Scan for the cell matching the given text and deliver its [X, Y] coordinate at center. 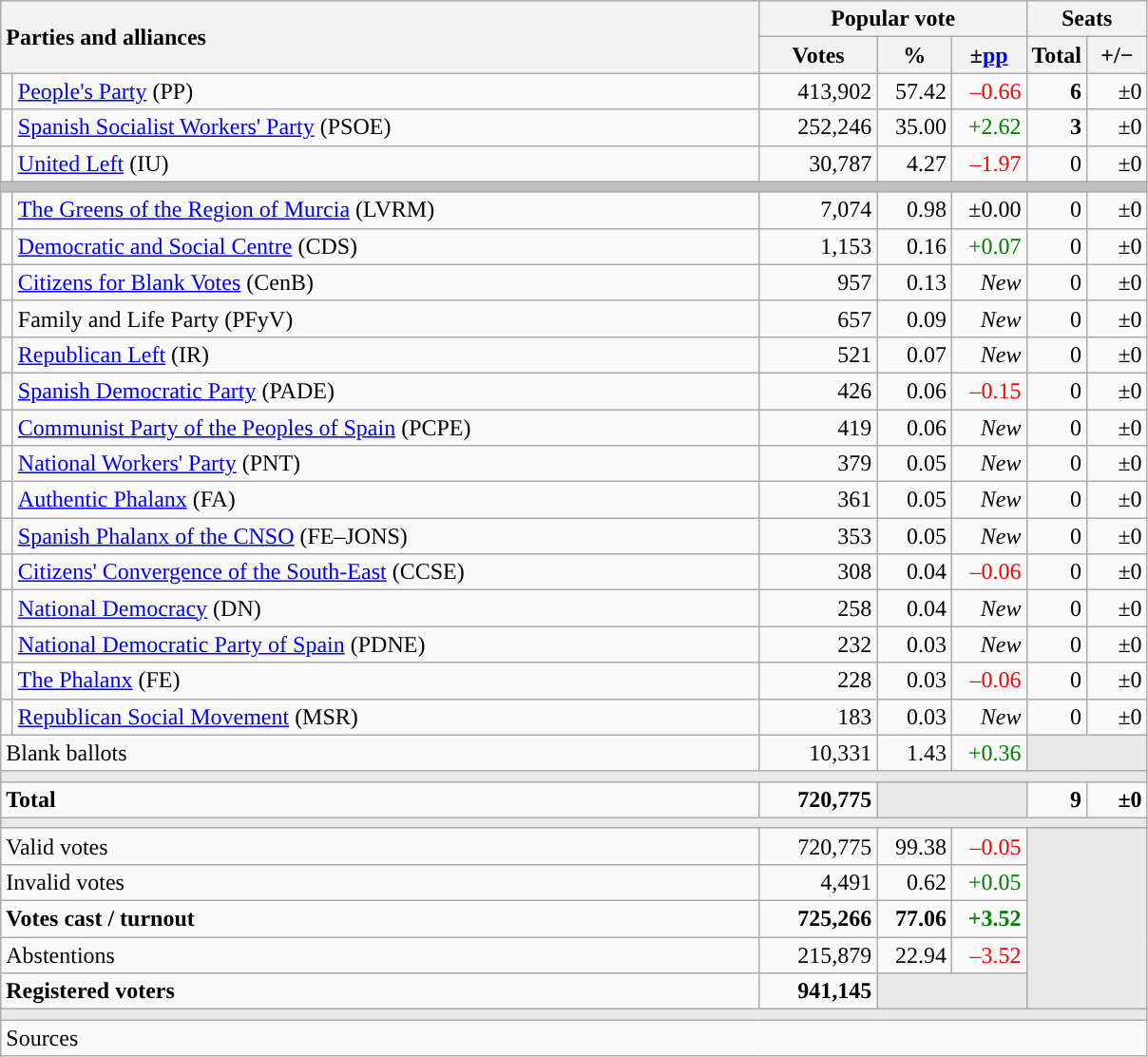
228 [818, 681]
Seats [1087, 19]
6 [1057, 91]
77.06 [914, 918]
413,902 [818, 91]
Spanish Phalanx of the CNSO (FE–JONS) [386, 536]
183 [818, 717]
35.00 [914, 127]
Communist Party of the Peoples of Spain (PCPE) [386, 427]
National Democratic Party of Spain (PDNE) [386, 644]
10,331 [818, 753]
7,074 [818, 210]
99.38 [914, 846]
United Left (IU) [386, 163]
Valid votes [380, 846]
–1.97 [988, 163]
Blank ballots [380, 753]
30,787 [818, 163]
Citizens' Convergence of the South-East (CCSE) [386, 572]
–0.15 [988, 391]
Authentic Phalanx (FA) [386, 500]
941,145 [818, 991]
0.13 [914, 282]
22.94 [914, 955]
+0.07 [988, 246]
% [914, 55]
The Greens of the Region of Murcia (LVRM) [386, 210]
Family and Life Party (PFyV) [386, 318]
957 [818, 282]
4.27 [914, 163]
±0.00 [988, 210]
Spanish Democratic Party (PADE) [386, 391]
National Workers' Party (PNT) [386, 464]
1.43 [914, 753]
419 [818, 427]
Invalid votes [380, 882]
+0.36 [988, 753]
0.07 [914, 355]
Sources [574, 1038]
Democratic and Social Centre (CDS) [386, 246]
232 [818, 644]
252,246 [818, 127]
National Democracy (DN) [386, 608]
4,491 [818, 882]
Popular vote [893, 19]
+/− [1118, 55]
379 [818, 464]
±pp [988, 55]
The Phalanx (FE) [386, 681]
–0.05 [988, 846]
258 [818, 608]
426 [818, 391]
521 [818, 355]
+2.62 [988, 127]
Votes [818, 55]
3 [1057, 127]
657 [818, 318]
Registered voters [380, 991]
57.42 [914, 91]
Spanish Socialist Workers' Party (PSOE) [386, 127]
0.98 [914, 210]
215,879 [818, 955]
0.09 [914, 318]
Abstentions [380, 955]
0.62 [914, 882]
361 [818, 500]
–0.66 [988, 91]
725,266 [818, 918]
0.16 [914, 246]
Citizens for Blank Votes (CenB) [386, 282]
+3.52 [988, 918]
Republican Left (IR) [386, 355]
Republican Social Movement (MSR) [386, 717]
353 [818, 536]
308 [818, 572]
–3.52 [988, 955]
1,153 [818, 246]
9 [1057, 799]
+0.05 [988, 882]
Votes cast / turnout [380, 918]
People's Party (PP) [386, 91]
Parties and alliances [380, 37]
